Detect which cell encompasses the target text, then output its (X, Y) center coordinate. 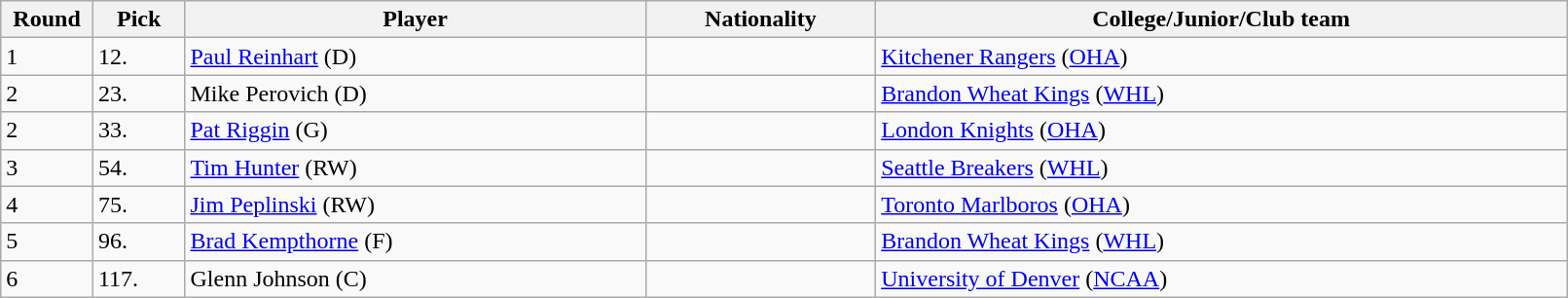
75. (138, 205)
Kitchener Rangers (OHA) (1222, 56)
3 (47, 168)
College/Junior/Club team (1222, 19)
Brad Kempthorne (F) (415, 242)
Pat Riggin (G) (415, 130)
Seattle Breakers (WHL) (1222, 168)
London Knights (OHA) (1222, 130)
Toronto Marlboros (OHA) (1222, 205)
Jim Peplinski (RW) (415, 205)
4 (47, 205)
Paul Reinhart (D) (415, 56)
54. (138, 168)
Glenn Johnson (C) (415, 279)
1 (47, 56)
Round (47, 19)
University of Denver (NCAA) (1222, 279)
96. (138, 242)
6 (47, 279)
5 (47, 242)
12. (138, 56)
Nationality (761, 19)
Tim Hunter (RW) (415, 168)
33. (138, 130)
23. (138, 93)
Mike Perovich (D) (415, 93)
Pick (138, 19)
Player (415, 19)
117. (138, 279)
